Return (x, y) of the center of cell containing provided text 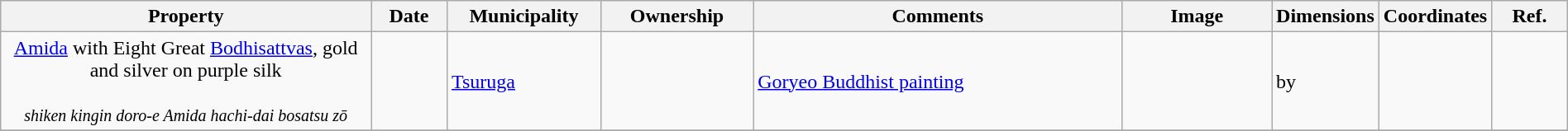
Tsuruga (523, 81)
Goryeo Buddhist painting (938, 81)
Date (409, 16)
Dimensions (1326, 16)
Municipality (523, 16)
Property (186, 16)
Image (1198, 16)
Ref. (1530, 16)
Ownership (676, 16)
Amida with Eight Great Bodhisattvas, gold and silver on purple silkshiken kingin doro-e Amida hachi-dai bosatsu zō (186, 81)
Coordinates (1435, 16)
by (1326, 81)
Comments (938, 16)
